From the cell containing the given text, extract its center point as [X, Y] coordinate. 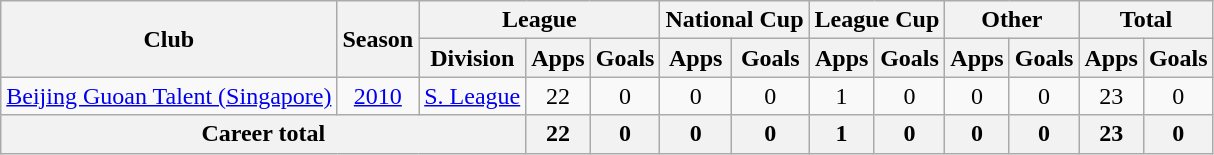
Season [378, 39]
Career total [264, 134]
Other [1012, 20]
National Cup [734, 20]
Beijing Guoan Talent (Singapore) [169, 96]
Division [472, 58]
League [540, 20]
League Cup [877, 20]
Club [169, 39]
S. League [472, 96]
Total [1146, 20]
2010 [378, 96]
